Locate the cell with the specified text and output its (x, y) center coordinate. 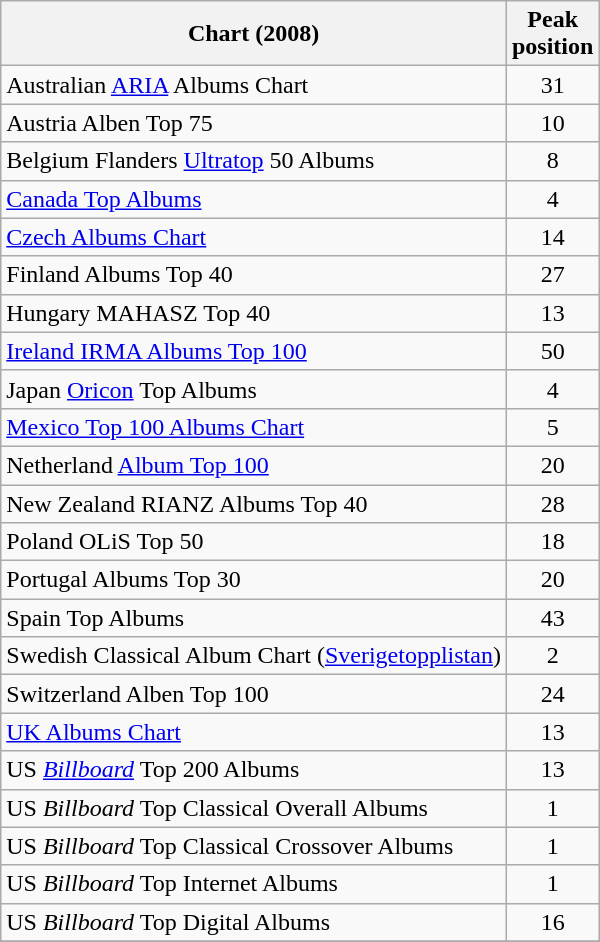
5 (552, 427)
Mexico Top 100 Albums Chart (254, 427)
18 (552, 542)
US Billboard Top 200 Albums (254, 770)
Finland Albums Top 40 (254, 275)
Japan Oricon Top Albums (254, 389)
US Billboard Top Classical Overall Albums (254, 808)
Australian ARIA Albums Chart (254, 85)
Canada Top Albums (254, 199)
US Billboard Top Classical Crossover Albums (254, 846)
Poland OLiS Top 50 (254, 542)
US Billboard Top Internet Albums (254, 884)
50 (552, 351)
2 (552, 656)
Chart (2008) (254, 34)
16 (552, 922)
14 (552, 237)
Peakposition (552, 34)
31 (552, 85)
Switzerland Alben Top 100 (254, 694)
Swedish Classical Album Chart (Sverigetopplistan) (254, 656)
24 (552, 694)
Belgium Flanders Ultratop 50 Albums (254, 161)
US Billboard Top Digital Albums (254, 922)
Ireland IRMA Albums Top 100 (254, 351)
Portugal Albums Top 30 (254, 580)
Czech Albums Chart (254, 237)
Hungary MAHASZ Top 40 (254, 313)
28 (552, 503)
Spain Top Albums (254, 618)
Austria Alben Top 75 (254, 123)
New Zealand RIANZ Albums Top 40 (254, 503)
8 (552, 161)
43 (552, 618)
UK Albums Chart (254, 732)
27 (552, 275)
10 (552, 123)
Netherland Album Top 100 (254, 465)
